Provide the (x, y) coordinate of the cell's center where the given text is located.  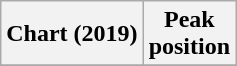
Chart (2019) (72, 34)
Peakposition (189, 34)
